Output the [x, y] coordinate of the center of the cell containing the given text.  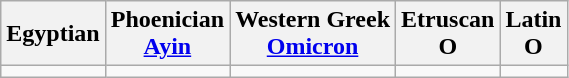
PhoenicianAyin [167, 34]
Western GreekOmicron [313, 34]
Egyptian [53, 34]
EtruscanO [448, 34]
LatinO [534, 34]
